Search for the cell housing the specified text and yield its (x, y) center coordinate. 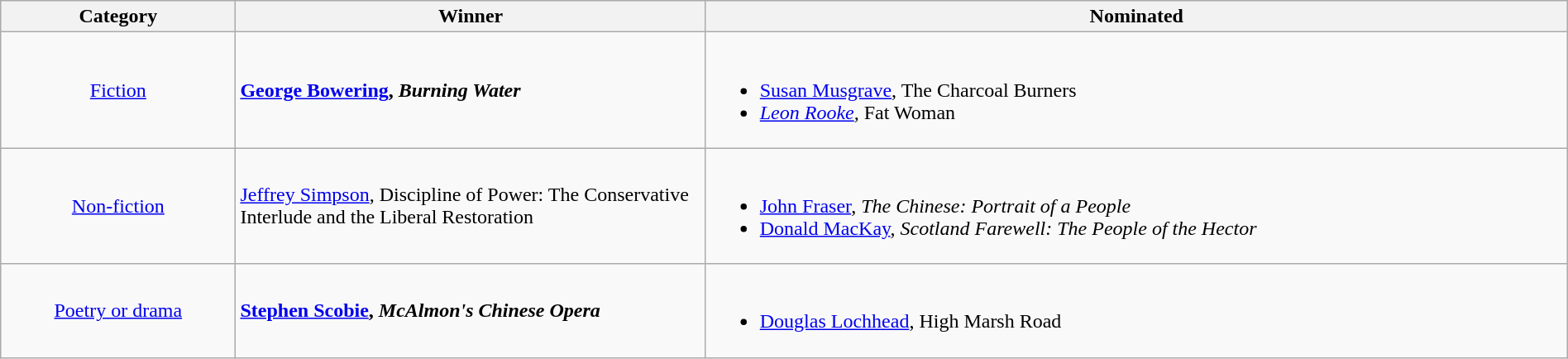
Nominated (1136, 17)
Non-fiction (118, 206)
George Bowering, Burning Water (471, 90)
Category (118, 17)
Poetry or drama (118, 311)
Jeffrey Simpson, Discipline of Power: The Conservative Interlude and the Liberal Restoration (471, 206)
Fiction (118, 90)
Douglas Lochhead, High Marsh Road (1136, 311)
Susan Musgrave, The Charcoal BurnersLeon Rooke, Fat Woman (1136, 90)
Stephen Scobie, McAlmon's Chinese Opera (471, 311)
John Fraser, The Chinese: Portrait of a PeopleDonald MacKay, Scotland Farewell: The People of the Hector (1136, 206)
Winner (471, 17)
